Extract the [X, Y] coordinate from the center of the cell holding the provided text.  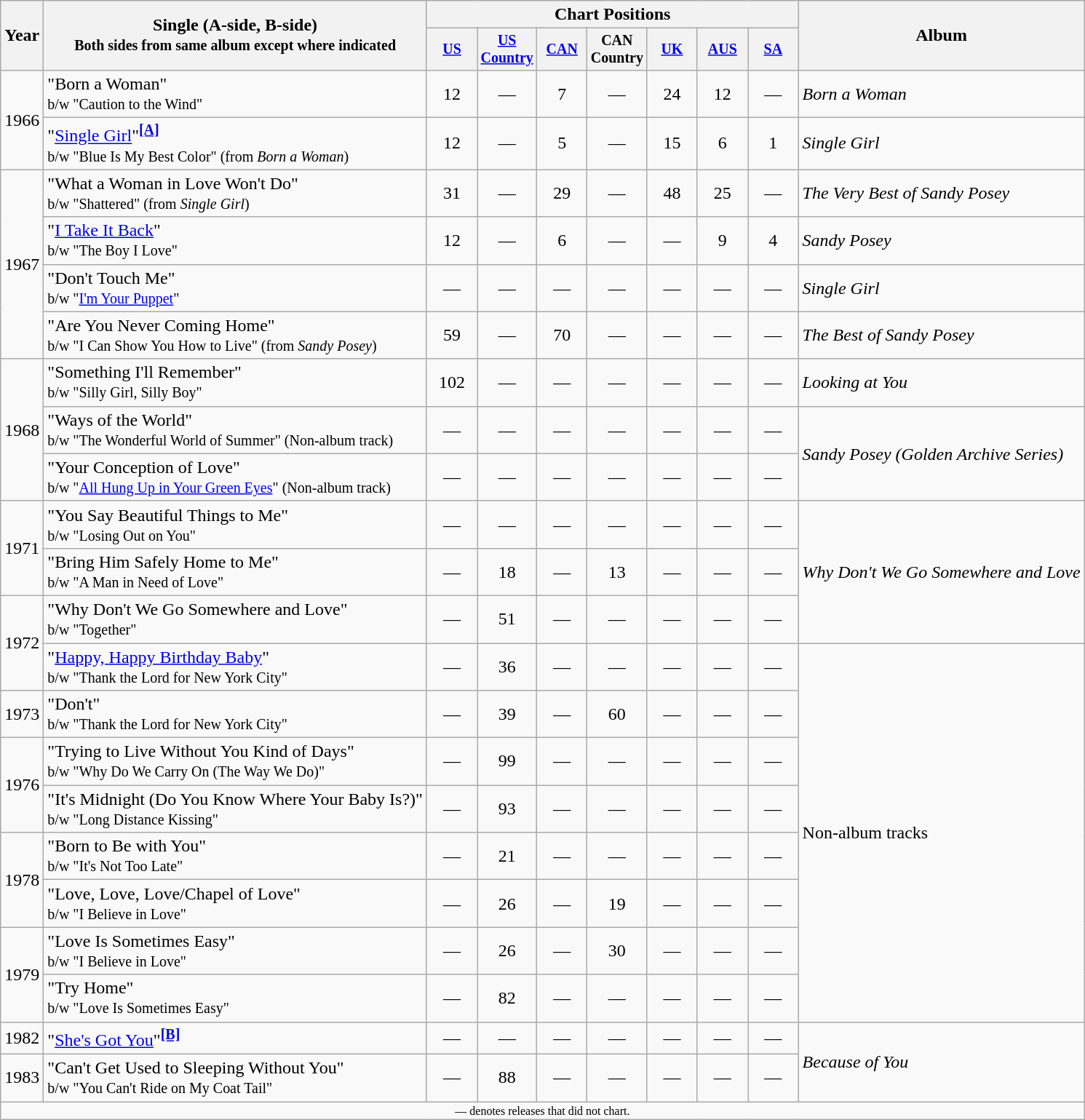
1966 [22, 119]
"Bring Him Safely Home to Me"b/w "A Man in Need of Love" [236, 572]
36 [507, 667]
Why Don't We Go Somewhere and Love [942, 572]
"Trying to Live Without You Kind of Days"b/w "Why Do We Carry On (The Way We Do)" [236, 761]
Single (A-side, B-side)Both sides from same album except where indicated [236, 36]
31 [451, 194]
7 [562, 93]
13 [617, 572]
"Born a Woman"b/w "Caution to the Wind" [236, 93]
1972 [22, 643]
4 [773, 240]
5 [562, 143]
Sandy Posey [942, 240]
CAN [562, 49]
"Don't"b/w "Thank the Lord for New York City" [236, 715]
"Your Conception of Love"b/w "All Hung Up in Your Green Eyes" (Non-album track) [236, 477]
"Born to Be with You"b/w "It's Not Too Late" [236, 856]
"Love Is Sometimes Easy"b/w "I Believe in Love" [236, 950]
9 [722, 240]
"Single Girl"[A]b/w "Blue Is My Best Color" (from Born a Woman) [236, 143]
1982 [22, 1038]
Chart Positions [613, 15]
"Are You Never Coming Home"b/w "I Can Show You How to Live" (from Sandy Posey) [236, 335]
21 [507, 856]
"She's Got You"[B] [236, 1038]
1971 [22, 548]
Looking at You [942, 383]
1976 [22, 785]
1973 [22, 715]
29 [562, 194]
Year [22, 36]
"Can't Get Used to Sleeping Without You"b/w "You Can't Ride on My Coat Tail" [236, 1079]
30 [617, 950]
1968 [22, 429]
93 [507, 809]
"Why Don't We Go Somewhere and Love"b/w "Together" [236, 619]
"Love, Love, Love/Chapel of Love"b/w "I Believe in Love" [236, 904]
"I Take It Back"b/w "The Boy I Love" [236, 240]
"It's Midnight (Do You Know Where Your Baby Is?)"b/w "Long Distance Kissing" [236, 809]
The Very Best of Sandy Posey [942, 194]
1978 [22, 880]
39 [507, 715]
70 [562, 335]
51 [507, 619]
CAN Country [617, 49]
102 [451, 383]
Because of You [942, 1062]
15 [672, 143]
25 [722, 194]
1983 [22, 1079]
US Country [507, 49]
"Something I'll Remember"b/w "Silly Girl, Silly Boy" [236, 383]
1967 [22, 264]
24 [672, 93]
"Don't Touch Me"b/w "I'm Your Puppet" [236, 288]
"You Say Beautiful Things to Me"b/w "Losing Out on You" [236, 524]
— denotes releases that did not chart. [543, 1111]
Born a Woman [942, 93]
1 [773, 143]
82 [507, 998]
"What a Woman in Love Won't Do"b/w "Shattered" (from Single Girl) [236, 194]
"Happy, Happy Birthday Baby"b/w "Thank the Lord for New York City" [236, 667]
Sandy Posey (Golden Archive Series) [942, 453]
Non-album tracks [942, 833]
Album [942, 36]
19 [617, 904]
SA [773, 49]
UK [672, 49]
"Try Home"b/w "Love Is Sometimes Easy" [236, 998]
48 [672, 194]
18 [507, 572]
"Ways of the World"b/w "The Wonderful World of Summer" (Non-album track) [236, 429]
60 [617, 715]
99 [507, 761]
AUS [722, 49]
1979 [22, 974]
US [451, 49]
88 [507, 1079]
59 [451, 335]
The Best of Sandy Posey [942, 335]
